Return the [x, y] coordinate for the center point of the cell that contains the specified text.  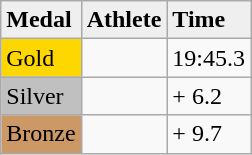
+ 9.7 [209, 134]
Bronze [41, 134]
Athlete [124, 20]
Medal [41, 20]
Gold [41, 58]
Silver [41, 96]
+ 6.2 [209, 96]
19:45.3 [209, 58]
Time [209, 20]
